Extract the [x, y] coordinate from the center of the cell holding the provided text.  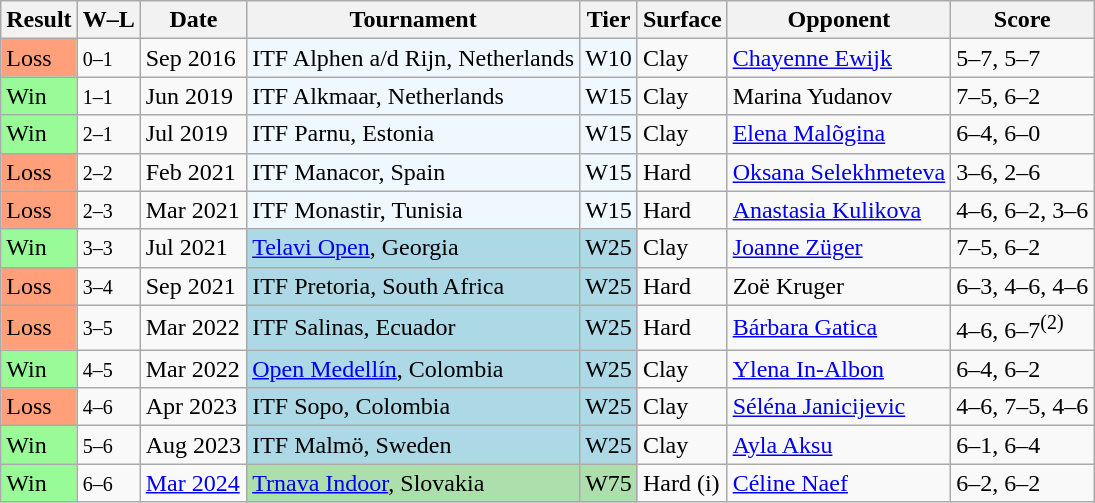
Tier [609, 20]
ITF Alphen a/d Rijn, Netherlands [414, 58]
Jun 2019 [193, 96]
5–6 [108, 445]
Séléna Janicijevic [839, 407]
ITF Monastir, Tunisia [414, 210]
Date [193, 20]
Joanne Züger [839, 248]
6–2, 6–2 [1022, 483]
Apr 2023 [193, 407]
Open Medellín, Colombia [414, 369]
W10 [609, 58]
Chayenne Ewijk [839, 58]
Jul 2021 [193, 248]
W–L [108, 20]
Score [1022, 20]
Zoë Kruger [839, 286]
Bárbara Gatica [839, 328]
6–1, 6–4 [1022, 445]
6–4, 6–2 [1022, 369]
Telavi Open, Georgia [414, 248]
ITF Sopo, Colombia [414, 407]
4–6, 6–7(2) [1022, 328]
3–4 [108, 286]
3–3 [108, 248]
Surface [682, 20]
4–6, 6–2, 3–6 [1022, 210]
6–6 [108, 483]
2–2 [108, 172]
Tournament [414, 20]
ITF Malmö, Sweden [414, 445]
6–3, 4–6, 4–6 [1022, 286]
ITF Alkmaar, Netherlands [414, 96]
0–1 [108, 58]
ITF Manacor, Spain [414, 172]
Oksana Selekhmeteva [839, 172]
Aug 2023 [193, 445]
Ylena In-Albon [839, 369]
Feb 2021 [193, 172]
Ayla Aksu [839, 445]
ITF Pretoria, South Africa [414, 286]
2–1 [108, 134]
W75 [609, 483]
1–1 [108, 96]
Result [39, 20]
Opponent [839, 20]
ITF Parnu, Estonia [414, 134]
Sep 2021 [193, 286]
Céline Naef [839, 483]
3–6, 2–6 [1022, 172]
Anastasia Kulikova [839, 210]
ITF Salinas, Ecuador [414, 328]
2–3 [108, 210]
4–5 [108, 369]
Mar 2024 [193, 483]
Jul 2019 [193, 134]
Hard (i) [682, 483]
5–7, 5–7 [1022, 58]
Sep 2016 [193, 58]
Mar 2021 [193, 210]
Trnava Indoor, Slovakia [414, 483]
Marina Yudanov [839, 96]
3–5 [108, 328]
Elena Malõgina [839, 134]
4–6 [108, 407]
4–6, 7–5, 4–6 [1022, 407]
6–4, 6–0 [1022, 134]
